Return (x, y) of the center of cell containing provided text 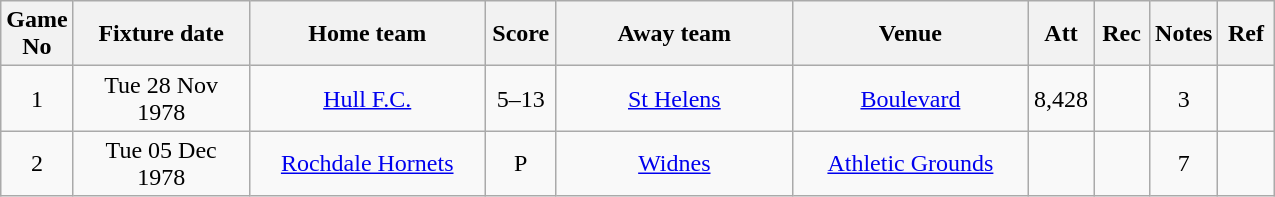
Boulevard (910, 98)
8,428 (1060, 98)
Rec (1122, 34)
Tue 05 Dec 1978 (161, 164)
P (520, 164)
2 (37, 164)
Game No (37, 34)
Tue 28 Nov 1978 (161, 98)
Notes (1184, 34)
Fixture date (161, 34)
Hull F.C. (367, 98)
Venue (910, 34)
Ref (1246, 34)
Att (1060, 34)
St Helens (674, 98)
Rochdale Hornets (367, 164)
7 (1184, 164)
1 (37, 98)
Widnes (674, 164)
Score (520, 34)
Away team (674, 34)
Athletic Grounds (910, 164)
3 (1184, 98)
5–13 (520, 98)
Home team (367, 34)
